Detect which cell encompasses the target text, then output its [x, y] center coordinate. 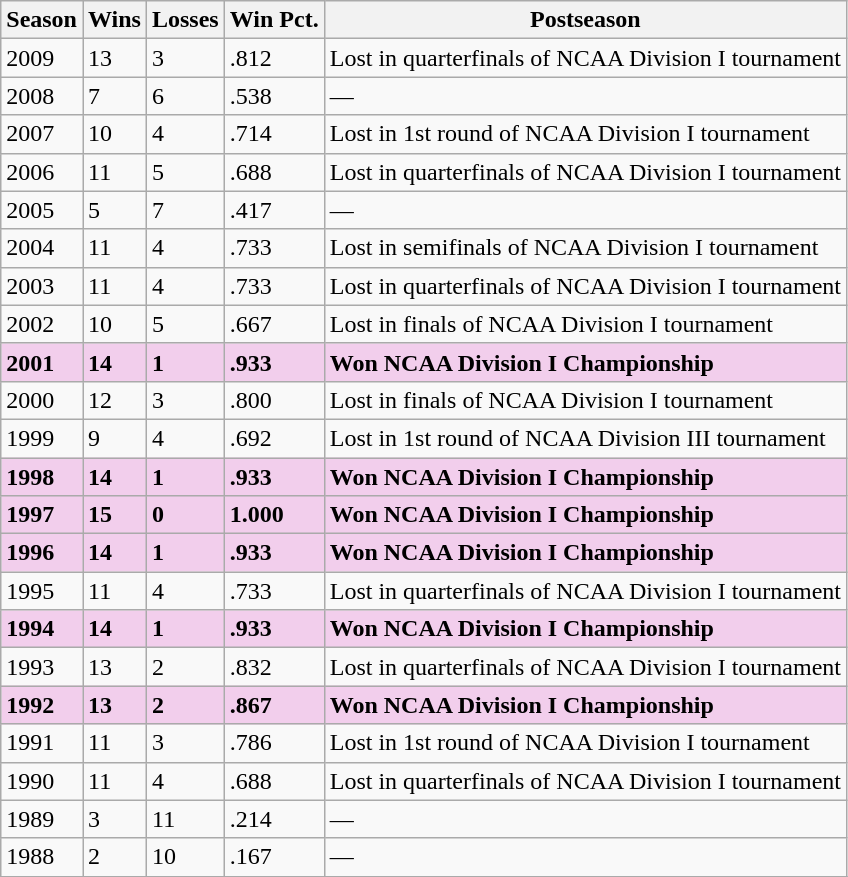
.692 [274, 438]
.714 [274, 134]
Lost in 1st round of NCAA Division III tournament [585, 438]
Season [42, 20]
6 [185, 96]
1994 [42, 629]
1993 [42, 667]
1991 [42, 743]
1998 [42, 477]
.867 [274, 705]
2000 [42, 400]
.538 [274, 96]
2004 [42, 248]
2001 [42, 362]
0 [185, 515]
.832 [274, 667]
15 [114, 515]
2005 [42, 210]
.667 [274, 324]
2007 [42, 134]
Postseason [585, 20]
Lost in semifinals of NCAA Division I tournament [585, 248]
9 [114, 438]
2003 [42, 286]
.800 [274, 400]
1997 [42, 515]
2006 [42, 172]
2009 [42, 58]
Wins [114, 20]
1988 [42, 857]
1989 [42, 819]
1992 [42, 705]
12 [114, 400]
1999 [42, 438]
2002 [42, 324]
1995 [42, 591]
.812 [274, 58]
1996 [42, 553]
Losses [185, 20]
2008 [42, 96]
Win Pct. [274, 20]
1990 [42, 781]
1.000 [274, 515]
.214 [274, 819]
.167 [274, 857]
.786 [274, 743]
.417 [274, 210]
